Scan for the cell matching the given text and deliver its (x, y) coordinate at center. 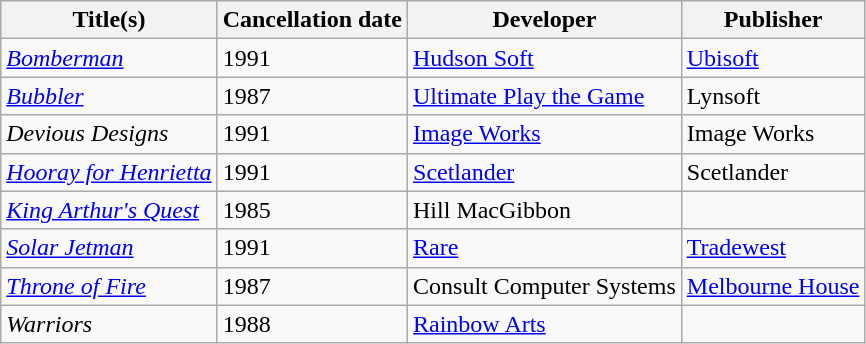
Lynsoft (773, 96)
Melbourne House (773, 286)
Rare (545, 248)
Warriors (109, 324)
Rainbow Arts (545, 324)
Ultimate Play the Game (545, 96)
Tradewest (773, 248)
Hill MacGibbon (545, 210)
Bubbler (109, 96)
Solar Jetman (109, 248)
Hooray for Henrietta (109, 172)
1985 (312, 210)
Throne of Fire (109, 286)
King Arthur's Quest (109, 210)
1988 (312, 324)
Consult Computer Systems (545, 286)
Cancellation date (312, 20)
Hudson Soft (545, 58)
Ubisoft (773, 58)
Title(s) (109, 20)
Bomberman (109, 58)
Developer (545, 20)
Publisher (773, 20)
Devious Designs (109, 134)
